Capture the cell that displays the provided text and extract its (X, Y) central coordinate. 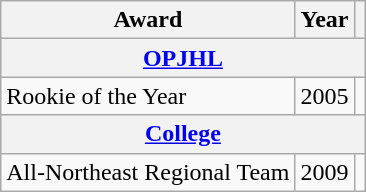
2009 (324, 172)
Rookie of the Year (148, 96)
Year (324, 20)
Award (148, 20)
2005 (324, 96)
College (183, 134)
All-Northeast Regional Team (148, 172)
OPJHL (183, 58)
